Locate the cell with the specified text and output its (X, Y) center coordinate. 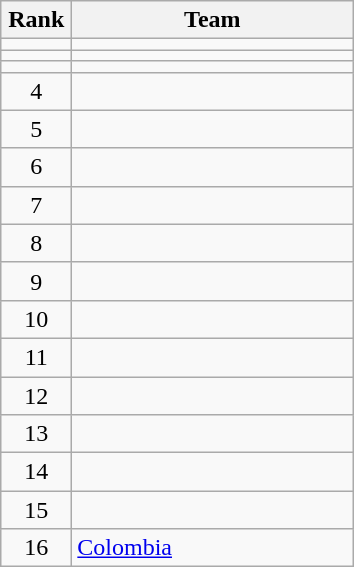
8 (36, 243)
Team (212, 20)
12 (36, 395)
13 (36, 434)
9 (36, 281)
7 (36, 205)
Colombia (212, 548)
15 (36, 510)
14 (36, 472)
16 (36, 548)
Rank (36, 20)
4 (36, 91)
11 (36, 357)
6 (36, 167)
10 (36, 319)
5 (36, 129)
